Capture the cell that displays the provided text and extract its [x, y] central coordinate. 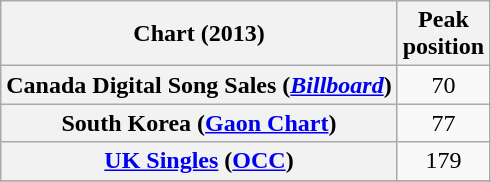
Chart (2013) [199, 34]
Peakposition [443, 34]
South Korea (Gaon Chart) [199, 123]
179 [443, 161]
70 [443, 85]
Canada Digital Song Sales (Billboard) [199, 85]
77 [443, 123]
UK Singles (OCC) [199, 161]
